Find where the given text appears and provide that cell's center as (X, Y) coordinate. 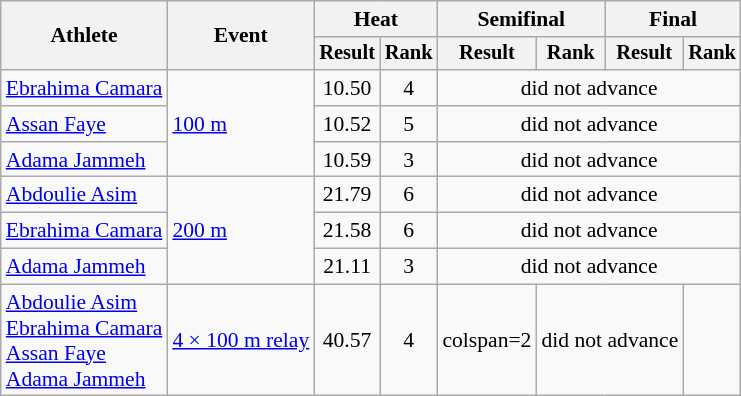
Event (240, 36)
Final (673, 19)
21.11 (347, 267)
Abdoulie Asim (84, 195)
5 (409, 124)
40.57 (347, 340)
Assan Faye (84, 124)
10.52 (347, 124)
100 m (240, 124)
Athlete (84, 36)
21.79 (347, 195)
200 m (240, 230)
colspan=2 (486, 340)
10.59 (347, 160)
4 × 100 m relay (240, 340)
Heat (376, 19)
10.50 (347, 88)
Semifinal (521, 19)
Abdoulie AsimEbrahima CamaraAssan FayeAdama Jammeh (84, 340)
21.58 (347, 231)
